Provide the [x, y] coordinate of the cell's center where the given text is located.  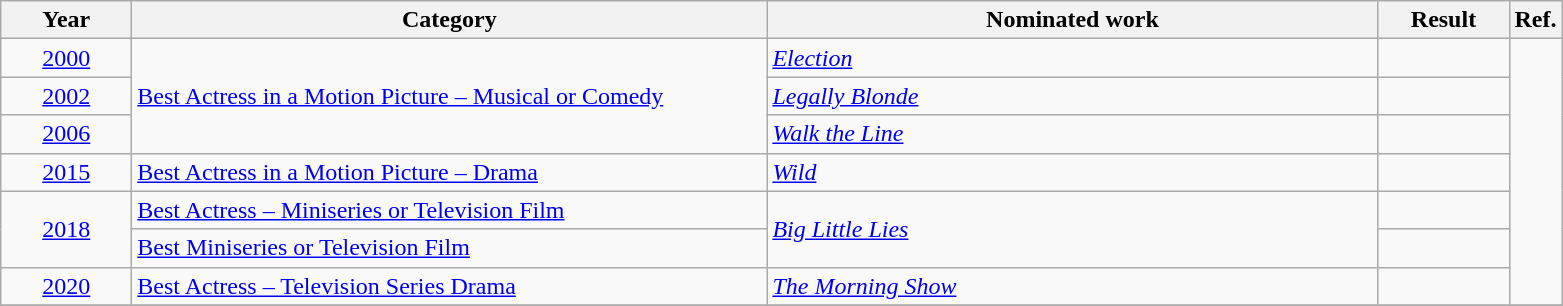
Best Actress – Miniseries or Television Film [450, 210]
Best Actress in a Motion Picture – Drama [450, 172]
2018 [66, 229]
2006 [66, 134]
Big Little Lies [1072, 229]
2020 [66, 286]
Election [1072, 58]
Best Actress in a Motion Picture – Musical or Comedy [450, 96]
Ref. [1536, 20]
Best Miniseries or Television Film [450, 248]
2000 [66, 58]
The Morning Show [1072, 286]
2002 [66, 96]
Nominated work [1072, 20]
2015 [66, 172]
Category [450, 20]
Year [66, 20]
Result [1444, 20]
Best Actress – Television Series Drama [450, 286]
Legally Blonde [1072, 96]
Wild [1072, 172]
Walk the Line [1072, 134]
